Scan for the cell matching the given text and deliver its [x, y] coordinate at center. 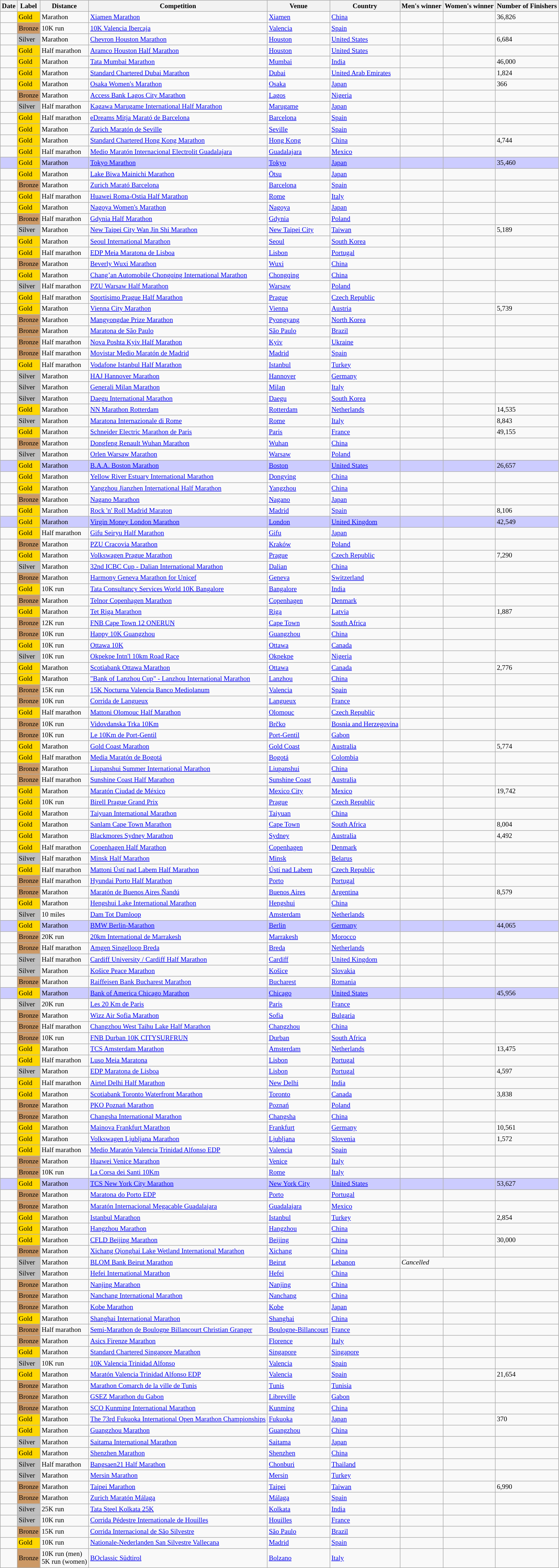
8,004 [527, 825]
Mersin [298, 1475]
Liupanshui [298, 769]
Chevron Houston Marathon [178, 39]
Taipei Marathon [178, 1487]
Yangzhou Jianzhen International Half Marathon [178, 488]
NN Marathon Rotterdam [178, 410]
Daegu International Marathon [178, 399]
Málaga [298, 1498]
19,742 [527, 791]
Airtel Delhi Half Marathon [178, 1083]
Asics Firenze Marathon [178, 1341]
Shenzhen Marathon [178, 1453]
10K Valencia Trinidad Alfonso [178, 1363]
PZU Cracovia Marathon [178, 544]
4,492 [527, 836]
Ústí nad Labem [298, 870]
Hangzhou [298, 1229]
Schneider Electric Marathon de Paris [178, 432]
8,843 [527, 421]
Xiamen [298, 17]
Tokyo [298, 163]
Ljubljana [298, 1139]
Taipei [298, 1487]
Date [9, 6]
The 73rd Fukuoka International Open Marathon Championships [178, 1419]
Telnor Copenhagen Marathon [178, 601]
Nagoya Women's Marathon [178, 208]
Luso Meia Maratona [178, 1061]
FNB Cape Town 12 ONERUN [178, 623]
Mattoni Ústí nad Labem Half Marathon [178, 870]
Košice Peace Marathon [178, 971]
Houilles [298, 1520]
Seville [298, 129]
Saitama International Marathon [178, 1442]
Changzhou [298, 1027]
Belarus [365, 858]
Number of Finishers [527, 6]
Nagano [298, 500]
Pyongyang [298, 320]
Hangzhou Marathon [178, 1229]
Romania [365, 982]
3,838 [527, 1094]
Daegu [298, 399]
Riga [298, 612]
Tunis [298, 1386]
Venice [298, 1162]
Wuxi [298, 264]
Volkswagen Ljubljana Marathon [178, 1139]
Happy 10K Guangzhou [178, 634]
Dongying [298, 477]
Chongqing [298, 275]
Volkswagen Prague Marathon [178, 556]
Nanchang [298, 1296]
New Taipei City Wan Jin Shi Marathon [178, 230]
8,579 [527, 892]
Maratón Ciudad de México [178, 791]
TCS Amsterdam Marathon [178, 1049]
5,774 [527, 746]
Gold Coast Marathon [178, 746]
Osaka [298, 84]
6,990 [527, 1487]
Mattoni Olomouc Half Marathon [178, 713]
Corrida Internacional de São Silvestre [178, 1532]
Hengshui Lake International Marathon [178, 903]
BMW Berlin-Marathon [178, 926]
Tunisia [365, 1386]
Sunshine Coast [298, 780]
Gdynia [298, 219]
Tata Consultancy Services World 10K Bangalore [178, 589]
Tokyo Marathon [178, 163]
Hong Kong [298, 140]
Scotiabank Toronto Waterfront Marathon [178, 1094]
Vidovdanska Trka 10Km [178, 724]
Breda [298, 948]
Huawei Roma-Ostia Half Marathon [178, 196]
Ōtsu [298, 174]
Standard Chartered Hong Kong Marathon [178, 140]
Slovakia [365, 971]
Tet Riga Marathon [178, 612]
Sofia [298, 1016]
Generali Milan Marathon [178, 387]
Morocco [365, 937]
Women's winner [469, 6]
Kraków [298, 544]
Zurich Marató Barcelona [178, 185]
Xichang Qionghai Lake Wetland International Marathon [178, 1251]
Nagano Marathon [178, 500]
13,475 [527, 1049]
Seoul International Marathon [178, 241]
GSEZ Marathon du Gabon [178, 1397]
Hannover [298, 376]
Lanzhou [298, 679]
Cardiff [298, 960]
Maratón de Buenos Aires Ñandú [178, 892]
Chicago [298, 993]
Saitama [298, 1442]
26,657 [527, 466]
Vienna [298, 309]
Mexico City [298, 791]
10,561 [527, 1128]
Xichang [298, 1251]
Buenos Aires [298, 892]
Nanchang International Marathon [178, 1296]
Bangalore [298, 589]
EDP Maratona de Lisboa [178, 1072]
Sunshine Coast Half Marathon [178, 780]
SCO Kunming International Marathon [178, 1408]
Kobe Marathon [178, 1307]
Medio Maratón Internacional Electrolit Guadalajara [178, 152]
Durban [298, 1038]
Wuhan [298, 444]
Osaka Women's Marathon [178, 84]
New Taipei City [298, 230]
Hefei International Marathon [178, 1274]
North Korea [365, 320]
Bogotá [298, 757]
7,290 [527, 556]
Gdynia Half Marathon [178, 219]
Thailand [365, 1464]
Taiyuan International Marathon [178, 814]
46,000 [527, 62]
Port-Gentil [298, 735]
Kobe [298, 1307]
Blackmores Sydney Marathon [178, 836]
Aramco Houston Half Marathon [178, 51]
Maratona do Porto EDP [178, 1195]
Argentina [365, 892]
Gifu [298, 533]
New York City [298, 1184]
Nanjing [298, 1285]
Shenzhen [298, 1453]
Nanjing Marathon [178, 1285]
45,956 [527, 993]
Zurich Maratón de Seville [178, 129]
Sportisimo Prague Half Marathon [178, 298]
Kolkata [298, 1509]
5,189 [527, 230]
Maratona de São Paulo [178, 331]
Mangyongdae Prize Marathon [178, 320]
Dam Tot Damloop [178, 914]
12K run [65, 623]
Mersin Marathon [178, 1475]
366 [527, 84]
HAJ Hannover Marathon [178, 376]
BLOM Bank Beirut Marathon [178, 1262]
EDP Meia Maratona de Lisboa [178, 253]
United Arab Emirates [365, 73]
Mainova Frankfurt Marathon [178, 1128]
Libreville [298, 1397]
Distance [65, 6]
Gifu Seiryu Half Marathon [178, 533]
Hengshui [298, 903]
Competition [178, 6]
Berlin [298, 926]
Dongfeng Renault Wuhan Marathon [178, 444]
Maratona Internazionale di Rome [178, 421]
Austria [365, 309]
10K run (men)5K run (women) [65, 1558]
32nd ICBC Cup - Dalian International Marathon [178, 567]
Medio Maratón Valencia Trinidad Alfonso EDP [178, 1150]
Men's winner [421, 6]
Nagoya [298, 208]
Les 20 Km de Paris [178, 1005]
TCS New York City Marathon [178, 1184]
Beijing [298, 1240]
Bank of America Chicago Marathon [178, 993]
Bulgaria [365, 1016]
2,854 [527, 1218]
Liupanshui Summer International Marathon [178, 769]
Lebanon [365, 1262]
15K Nocturna Valencia Banco Mediolanum [178, 690]
Wizz Air Sofia Marathon [178, 1016]
La Corsa dei Santi 10Km [178, 1173]
10 miles [65, 914]
Minsk [298, 858]
Yangzhou [298, 488]
Ottawa 10K [178, 645]
Bolzano [298, 1558]
30,000 [527, 1240]
Olomouc [298, 713]
Rock 'n' Roll Madrid Maraton [178, 511]
Virgin Money London Marathon [178, 522]
53,627 [527, 1184]
25K run [65, 1509]
Minsk Half Marathon [178, 858]
Gold Coast [298, 746]
6,684 [527, 39]
Sydney [298, 836]
Nova Poshta Kyiv Half Marathon [178, 343]
1,887 [527, 612]
1,824 [527, 73]
1,572 [527, 1139]
Boston [298, 466]
Seoul [298, 241]
Vodafone Istanbul Half Marathon [178, 365]
Brčko [298, 724]
36,826 [527, 17]
PKO Poznań Marathon [178, 1105]
Milan [298, 387]
PZU Warsaw Half Marathon [178, 287]
42,549 [527, 522]
Frankfurt [298, 1128]
Cardiff University / Cardiff Half Marathon [178, 960]
4,597 [527, 1072]
Corrida Pédestre Internationale de Houilles [178, 1520]
Marathon Comarch de la ville de Tunis [178, 1386]
44,065 [527, 926]
4,744 [527, 140]
Marugame [298, 107]
Bucharest [298, 982]
14,535 [527, 410]
Label [28, 6]
Nationale-Nederlanden San Silvestre Vallecana [178, 1543]
Lake Biwa Mainichi Marathon [178, 174]
eDreams Mitja Marató de Barcelona [178, 118]
Marrakesh [298, 937]
Kagawa Marugame International Half Marathon [178, 107]
Hyundai Porto Half Marathon [178, 881]
35,460 [527, 163]
8,106 [527, 511]
Changsha [298, 1117]
Changsha International Marathon [178, 1117]
Fukuoka [298, 1419]
Scotiabank Ottawa Marathon [178, 668]
Access Bank Lagos City Marathon [178, 96]
Boulogne-Billancourt [298, 1330]
Harmony Geneva Marathon for Unicef [178, 578]
Beverly Wuxi Marathon [178, 264]
Beirut [298, 1262]
Copenhagen Half Marathon [178, 847]
Lagos [298, 96]
Slovenia [365, 1139]
49,155 [527, 432]
Bosnia and Herzegovina [365, 724]
Košice [298, 971]
Xiamen Marathon [178, 17]
Kunming [298, 1408]
Maratón Internacional Megacable Guadalajara [178, 1206]
Movistar Medio Maratón de Madrid [178, 354]
Taiyuan [298, 814]
Florence [298, 1341]
Chonburi [298, 1464]
New Delhi [298, 1083]
Toronto [298, 1094]
Okpekpe [298, 657]
Vienna City Marathon [178, 309]
Istanbul Marathon [178, 1218]
BOclassic Südtirol [178, 1558]
Chang’an Automobile Chongqing International Marathon [178, 275]
Huawei Venice Marathon [178, 1162]
"Bank of Lanzhou Cup" - Lanzhou International Marathon [178, 679]
Venue [298, 6]
Amgen Singelloop Breda [178, 948]
10K Valencia Ibercaja [178, 28]
Yellow River Estuary International Marathon [178, 477]
Changzhou West Taihu Lake Half Marathon [178, 1027]
370 [527, 1419]
Switzerland [365, 578]
Standard Chartered Singapore Marathon [178, 1352]
Bangsaen21 Half Marathon [178, 1464]
Langueux [298, 701]
Sanlam Cape Town Marathon [178, 825]
20km International de Marrakesh [178, 937]
Rotterdam [298, 410]
Tata Steel Kolkata 25K [178, 1509]
Maratón Valencia Trinidad Alfonso EDP [178, 1375]
Ukraine [365, 343]
Le 10Km de Port-Gentil [178, 735]
Zurich Maratón Málaga [178, 1498]
Raiffeisen Bank Bucharest Marathon [178, 982]
Corrida de Langueux [178, 701]
Guangzhou Marathon [178, 1431]
Dubai [298, 73]
Mumbai [298, 62]
Tata Mumbai Marathon [178, 62]
London [298, 522]
Hefei [298, 1274]
Orlen Warsaw Marathon [178, 455]
5,739 [527, 309]
Latvia [365, 612]
CFLD Beijing Marathon [178, 1240]
Shanghai International Marathon [178, 1318]
Birell Prague Grand Prix [178, 802]
Country [365, 6]
Standard Chartered Dubai Marathon [178, 73]
Media Maratón de Bogotá [178, 757]
B.A.A. Boston Marathon [178, 466]
Kyiv [298, 343]
Geneva [298, 578]
Shanghai [298, 1318]
FNB Durban 10K CITYSURFRUN [178, 1038]
21,654 [527, 1375]
Colombia [365, 757]
Semi-Marathon de Boulogne Billancourt Christian Granger [178, 1330]
2,776 [527, 668]
Okpekpe Intn'l 10km Road Race [178, 657]
Dalian [298, 567]
Cancelled [447, 1262]
Poznań [298, 1105]
